Scan for the cell matching the given text and deliver its [X, Y] coordinate at center. 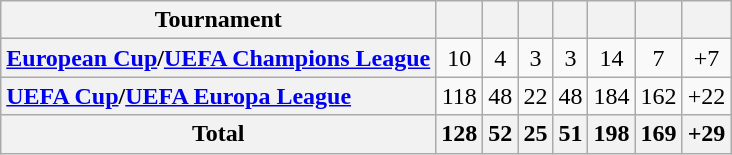
+22 [706, 96]
51 [570, 134]
UEFA Cup/UEFA Europa League [218, 96]
25 [536, 134]
+7 [706, 58]
22 [536, 96]
169 [658, 134]
14 [612, 58]
4 [500, 58]
52 [500, 134]
118 [460, 96]
Total [218, 134]
+29 [706, 134]
184 [612, 96]
198 [612, 134]
128 [460, 134]
Tournament [218, 20]
10 [460, 58]
European Cup/UEFA Champions League [218, 58]
7 [658, 58]
162 [658, 96]
